Identify which cell holds the provided text, then report its (x, y) central coordinate. 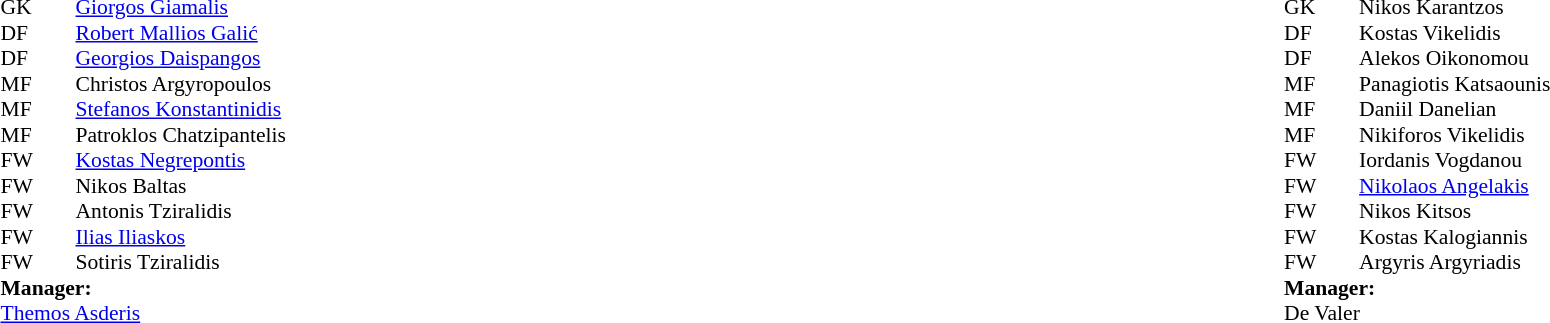
Georgios Daispangos (181, 59)
Nikos Kitsos (1454, 211)
Nikolaos Angelakis (1454, 186)
Sotiris Tziralidis (181, 263)
Robert Mallios Galić (181, 33)
Daniil Danelian (1454, 109)
Stefanos Konstantinidis (181, 109)
Patroklos Chatzipantelis (181, 135)
Panagiotis Katsaounis (1454, 84)
Kostas Vikelidis (1454, 33)
Christos Argyropoulos (181, 84)
Iordanis Vogdanou (1454, 161)
Kostas Kalogiannis (1454, 237)
Nikiforos Vikelidis (1454, 135)
Ilias Iliaskos (181, 237)
Antonis Tziralidis (181, 211)
Nikos Baltas (181, 186)
Kostas Negrepontis (181, 161)
Alekos Oikonomou (1454, 59)
Argyris Argyriadis (1454, 263)
